Pinpoint the cell where the given text exists, returning its (x, y) midpoint coordinate. 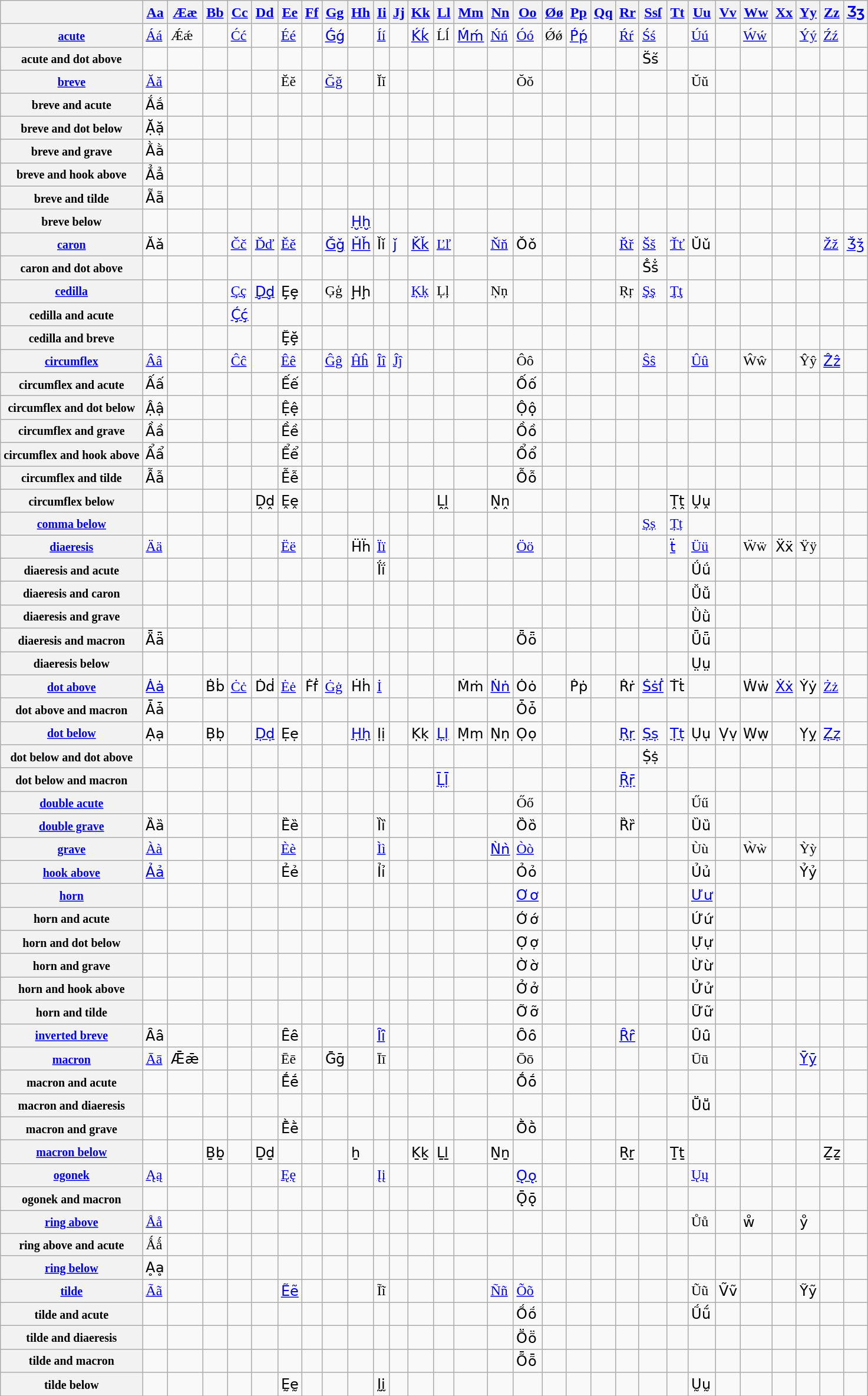
Ṻṻ (701, 1105)
ẙ (808, 1222)
Ȕȕ (701, 826)
Ȉȉ (382, 826)
circumflex below (72, 501)
Ṷṷ (701, 501)
Ssſ (653, 12)
Ȅȅ (290, 826)
Ḓḓ (265, 501)
macron and grave (72, 1128)
Ẻẻ (290, 872)
Ḑḑ (265, 291)
Òò (528, 849)
Ễễ (290, 477)
Ňň (500, 245)
Üü (701, 547)
Ǯǯ (856, 245)
Ȑȑ (627, 826)
Ǩǩ (421, 245)
Ūū (701, 1059)
diaeresis below (72, 664)
Ṍṍ (528, 1314)
acute and dot above (72, 59)
Ṱṱ (678, 501)
Ṯṯ (678, 1152)
Nn (500, 12)
Ḁḁ (156, 1268)
Ǣǣ (185, 1059)
Ḅḅ (216, 733)
Ḛḛ (290, 1384)
Šš (653, 245)
Ṉṉ (500, 1152)
Ğğ (335, 81)
Źź (832, 35)
Ôô (528, 361)
Mm (471, 12)
Ṭṭ (678, 733)
Ǔǔ (701, 245)
Ąą (156, 1175)
dot below (72, 733)
Hh (361, 12)
Ỳỳ (808, 849)
Ìì (382, 849)
Ṏṏ (528, 1338)
Ẳẳ (156, 174)
Ịị (382, 733)
Ïï (382, 547)
Ṧṧ (653, 268)
Ǎǎ (156, 245)
Ũũ (701, 1291)
diaeresis (72, 547)
Őő (528, 803)
diaeresis and grave (72, 616)
Űű (701, 803)
Ỡỡ (528, 1012)
Ủủ (701, 872)
Ŵŵ (757, 361)
Ảả (156, 872)
Ṑṑ (528, 1128)
Ġġ (335, 687)
Öö (528, 547)
Ưư (701, 896)
Õõ (528, 1291)
Āā (156, 1059)
Ỷỷ (808, 872)
breve below (72, 221)
Śś (653, 35)
Ỵỵ (808, 733)
ǰ (398, 245)
Uu (701, 12)
Ḏḏ (265, 1152)
Ȏȏ (528, 1035)
Ổổ (528, 454)
dot below and dot above (72, 757)
Ǿǿ (555, 35)
Ļļ (443, 291)
ẖ (361, 1152)
Ẅẅ (757, 547)
inverted breve (72, 1035)
Oo (528, 12)
Ǧǧ (335, 245)
Ṕṕ (579, 35)
Ẏẏ (808, 687)
macron and diaeresis (72, 1105)
Gg (335, 12)
dot below and macron (72, 780)
Ģģ (335, 291)
Ụụ (701, 733)
Ềề (290, 431)
Ṅṅ (500, 687)
Ṿṿ (728, 733)
circumflex and grave (72, 431)
Ųų (701, 1175)
Ḟḟ (312, 687)
Ǵǵ (335, 35)
Ȗȗ (701, 1035)
Ởở (528, 989)
Șș (653, 524)
Bb (216, 12)
breve and acute (72, 105)
Åå (156, 1222)
Ựự (701, 942)
caron and dot above (72, 268)
Ṇṇ (500, 733)
Zz (832, 12)
Ửử (701, 989)
Ờờ (528, 965)
Ll (443, 12)
Ẃẃ (757, 35)
Ḩḩ (361, 291)
Ĵĵ (398, 361)
Čč (239, 245)
Ćć (239, 35)
Ĥĥ (361, 361)
Ṟṟ (627, 1152)
Ȱȱ (528, 710)
Ēē (290, 1059)
ring above and acute (72, 1245)
Ẵẵ (156, 198)
Ṳṳ (701, 664)
Ȩȩ (290, 291)
Ii (382, 12)
Ľľ (443, 245)
Țț (678, 524)
Kk (421, 12)
Ẉẉ (757, 733)
Ḇḇ (216, 1152)
diaeresis and macron (72, 640)
Ừừ (701, 965)
breve and tilde (72, 198)
Ṽṽ (728, 1291)
Ớớ (528, 919)
Ḃḃ (216, 687)
Ťť (678, 245)
Pp (579, 12)
Qq (603, 12)
Ṣṣ (653, 733)
Ee (290, 12)
Īī (382, 1059)
tilde and diaeresis (72, 1338)
Ōō (528, 1059)
Ṩṩ (653, 757)
Ỹỹ (808, 1291)
Ǹǹ (500, 849)
Şş (653, 291)
Ậậ (156, 408)
Ěě (290, 245)
Ẓẓ (832, 733)
Óó (528, 35)
Aa (156, 12)
Ṃṃ (471, 733)
Ắắ (156, 105)
Íí (382, 35)
cedilla and breve (72, 338)
Ọọ (528, 733)
Ḋḋ (265, 687)
Ộộ (528, 408)
horn and tilde (72, 1012)
Ḝḝ (290, 338)
ring above (72, 1222)
horn and grave (72, 965)
Tt (678, 12)
Ǭǭ (528, 1199)
Ff (312, 12)
Çç (239, 291)
Ȧȧ (156, 687)
hook above (72, 872)
diaeresis and acute (72, 570)
Ằằ (156, 151)
Ḫḫ (361, 221)
Ḻḻ (443, 1152)
circumflex and acute (72, 384)
Ợợ (528, 942)
Èè (290, 849)
Ĭĭ (382, 81)
Ņņ (500, 291)
Áá (156, 35)
Ññ (500, 1291)
Ḵḵ (421, 1152)
Ỗỗ (528, 477)
Ẁẁ (757, 849)
Ḹḹ (443, 780)
Îî (382, 361)
Ḷḷ (443, 733)
breve and grave (72, 151)
grave (72, 849)
Ẕẕ (832, 1152)
Żż (832, 687)
Ǘǘ (701, 570)
Ææ (185, 12)
Úú (701, 35)
tilde and macron (72, 1361)
Ṫṫ (678, 687)
Ồồ (528, 431)
horn and hook above (72, 989)
Ŭŭ (701, 81)
Ḿḿ (471, 35)
dot above (72, 687)
Ţţ (678, 291)
Ỉỉ (382, 872)
Ëë (290, 547)
Ḙḙ (290, 501)
Ḉḉ (239, 315)
Ữữ (701, 1012)
Øø (555, 12)
Ơơ (528, 896)
Ǫǫ (528, 1175)
Ệệ (290, 408)
Ûû (701, 361)
diaeresis and caron (72, 593)
Xx (784, 12)
ẘ (757, 1222)
Ṗṗ (579, 687)
Ǡǡ (156, 710)
Ṁṁ (471, 687)
Ĝĝ (335, 361)
Ǟǟ (156, 640)
Ýý (808, 35)
Ʒʒ (856, 12)
Ṋṋ (500, 501)
breve (72, 81)
Jj (398, 12)
Ạạ (156, 733)
Žž (832, 245)
cedilla (72, 291)
macron and acute (72, 1082)
Ǜǜ (701, 616)
Ẇẇ (757, 687)
Ḽḽ (443, 501)
Ứứ (701, 919)
cedilla and acute (72, 315)
Ȓȓ (627, 1035)
Ỏỏ (528, 872)
Ńń (500, 35)
Ḣḣ (361, 687)
Ďď (265, 245)
Ḗḗ (290, 1082)
tilde (72, 1291)
ogonek and macron (72, 1199)
Ḡḡ (335, 1059)
horn and dot below (72, 942)
Ŗŗ (627, 291)
Ǒǒ (528, 245)
caron (72, 245)
Ââ (156, 361)
Ăă (156, 81)
Ùù (701, 849)
Àà (156, 849)
Ṝṝ (627, 780)
Cc (239, 12)
Ĕĕ (290, 81)
Ȫȫ (528, 640)
Ḭḭ (382, 1384)
circumflex and hook above (72, 454)
Ǐǐ (382, 245)
Ẩẩ (156, 454)
Ḥḥ (361, 733)
Ȳȳ (808, 1059)
breve and hook above (72, 174)
ẗ (678, 547)
Ẋẋ (784, 687)
İ (382, 687)
macron below (72, 1152)
Ǖǖ (701, 640)
Ŕŕ (627, 35)
Ůů (701, 1222)
Ẑẑ (832, 361)
Ểể (290, 454)
Řř (627, 245)
Ṡṡẛ (653, 687)
Ċċ (239, 687)
Ḱḱ (421, 35)
Ẍẍ (784, 547)
circumflex (72, 361)
Ốố (528, 384)
macron (72, 1059)
Ȇȇ (290, 1035)
horn (72, 896)
Ęę (290, 1175)
Ķķ (421, 291)
Ÿÿ (808, 547)
acute (72, 35)
Ḯḯ (382, 570)
Ǽǽ (185, 35)
Ŏŏ (528, 81)
Dd (265, 12)
Ḍḍ (265, 733)
dot above and macron (72, 710)
Ĩĩ (382, 1291)
double acute (72, 803)
Ĉĉ (239, 361)
Ǚǚ (701, 593)
Ȯȯ (528, 687)
comma below (72, 524)
Ẹẹ (290, 733)
Rr (627, 12)
Ėė (290, 687)
Įį (382, 1175)
Ȭȭ (528, 1361)
Yy (808, 12)
Ãã (156, 1291)
double grave (72, 826)
Ḳḳ (421, 733)
Ếế (290, 384)
Ḧḧ (361, 547)
Ĺĺ (443, 35)
Ǻǻ (156, 1245)
Ȍȍ (528, 826)
Ẽẽ (290, 1291)
Ḕḕ (290, 1128)
Ȁȁ (156, 826)
Ŝŝ (653, 361)
Ȃȃ (156, 1035)
ring below (72, 1268)
circumflex and dot below (72, 408)
tilde and acute (72, 1314)
Ṛṛ (627, 733)
Ää (156, 547)
ogonek (72, 1175)
Éé (290, 35)
Ṙṙ (627, 687)
Ȋȋ (382, 1035)
Ṥṥ (653, 59)
tilde below (72, 1384)
breve and dot below (72, 128)
horn and acute (72, 919)
Ṵṵ (701, 1384)
Ww (757, 12)
Ẫẫ (156, 477)
Ṓṓ (528, 1082)
Ầầ (156, 431)
Vv (728, 12)
Ŷŷ (808, 361)
Ấấ (156, 384)
Ȟȟ (361, 245)
circumflex and tilde (72, 477)
Êê (290, 361)
Ṹṹ (701, 1314)
Ặặ (156, 128)
